Return the (X, Y) coordinate for the center point of the cell that contains the specified text.  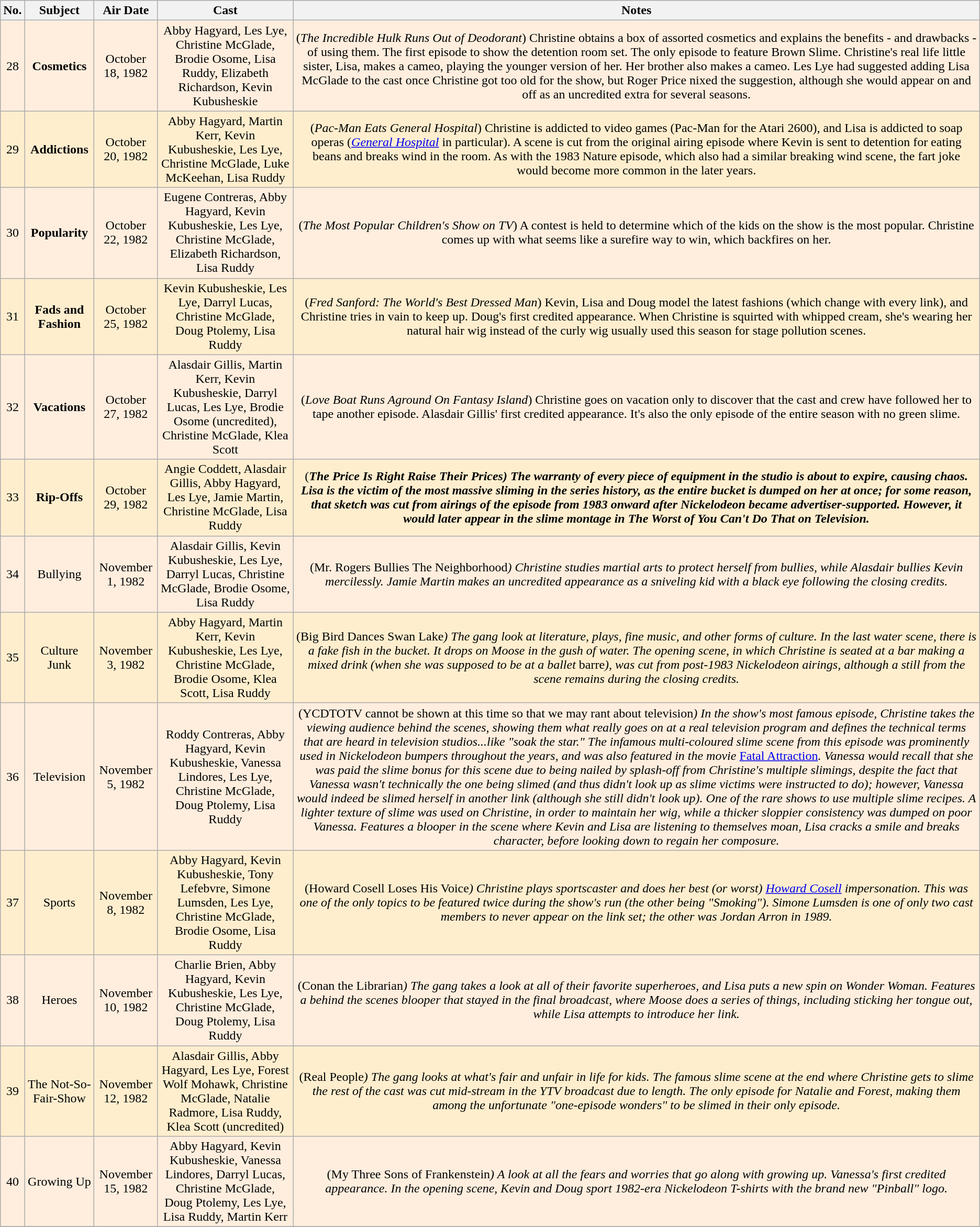
28 (13, 66)
30 (13, 233)
Cosmetics (60, 66)
November 15, 1982 (126, 1181)
October 27, 1982 (126, 407)
November 1, 1982 (126, 574)
October 29, 1982 (126, 498)
Fads and Fashion (60, 316)
Abby Hagyard, Kevin Kubusheskie, Vanessa Lindores, Darryl Lucas, Christine McGlade, Doug Ptolemy, Les Lye, Lisa Ruddy, Martin Kerr (225, 1181)
35 (13, 658)
38 (13, 1000)
Charlie Brien, Abby Hagyard, Kevin Kubusheskie, Les Lye, Christine McGlade, Doug Ptolemy, Lisa Ruddy (225, 1000)
October 25, 1982 (126, 316)
Subject (60, 10)
Television (60, 776)
Sports (60, 902)
Abby Hagyard, Les Lye, Christine McGlade, Brodie Osome, Lisa Ruddy, Elizabeth Richardson, Kevin Kubusheskie (225, 66)
Eugene Contreras, Abby Hagyard, Kevin Kubusheskie, Les Lye, Christine McGlade, Elizabeth Richardson, Lisa Ruddy (225, 233)
39 (13, 1090)
October 18, 1982 (126, 66)
Alasdair Gillis, Abby Hagyard, Les Lye, Forest Wolf Mohawk, Christine McGlade, Natalie Radmore, Lisa Ruddy, Klea Scott (uncredited) (225, 1090)
Culture Junk (60, 658)
Abby Hagyard, Kevin Kubusheskie, Tony Lefebvre, Simone Lumsden, Les Lye, Christine McGlade, Brodie Osome, Lisa Ruddy (225, 902)
37 (13, 902)
34 (13, 574)
36 (13, 776)
33 (13, 498)
32 (13, 407)
Abby Hagyard, Martin Kerr, Kevin Kubusheskie, Les Lye, Christine McGlade, Luke McKeehan, Lisa Ruddy (225, 149)
Alasdair Gillis, Martin Kerr, Kevin Kubusheskie, Darryl Lucas, Les Lye, Brodie Osome (uncredited), Christine McGlade, Klea Scott (225, 407)
Addictions (60, 149)
Notes (637, 10)
The Not-So-Fair-Show (60, 1090)
Bullying (60, 574)
November 12, 1982 (126, 1090)
Air Date (126, 10)
No. (13, 10)
Cast (225, 10)
Vacations (60, 407)
Abby Hagyard, Martin Kerr, Kevin Kubusheskie, Les Lye, Christine McGlade, Brodie Osome, Klea Scott, Lisa Ruddy (225, 658)
Angie Coddett, Alasdair Gillis, Abby Hagyard, Les Lye, Jamie Martin, Christine McGlade, Lisa Ruddy (225, 498)
November 8, 1982 (126, 902)
Roddy Contreras, Abby Hagyard, Kevin Kubusheskie, Vanessa Lindores, Les Lye, Christine McGlade, Doug Ptolemy, Lisa Ruddy (225, 776)
29 (13, 149)
Heroes (60, 1000)
Alasdair Gillis, Kevin Kubusheskie, Les Lye, Darryl Lucas, Christine McGlade, Brodie Osome, Lisa Ruddy (225, 574)
November 5, 1982 (126, 776)
October 22, 1982 (126, 233)
November 3, 1982 (126, 658)
Rip-Offs (60, 498)
Popularity (60, 233)
October 20, 1982 (126, 149)
November 10, 1982 (126, 1000)
40 (13, 1181)
31 (13, 316)
Growing Up (60, 1181)
Kevin Kubusheskie, Les Lye, Darryl Lucas, Christine McGlade, Doug Ptolemy, Lisa Ruddy (225, 316)
